Find where the given text appears and provide that cell's center as (X, Y) coordinate. 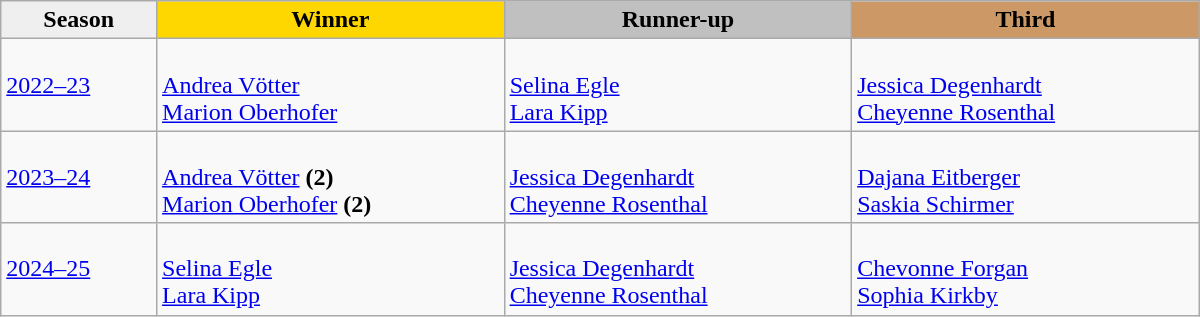
Andrea VötterMarion Oberhofer (331, 85)
2022–23 (79, 85)
Andrea Vötter (2)Marion Oberhofer (2) (331, 177)
Third (1026, 20)
Winner (331, 20)
2024–25 (79, 269)
Chevonne ForganSophia Kirkby (1026, 269)
Dajana EitbergerSaskia Schirmer (1026, 177)
Runner-up (678, 20)
Season (79, 20)
2023–24 (79, 177)
